Provide the [x, y] coordinate of the cell's center where the given text is located.  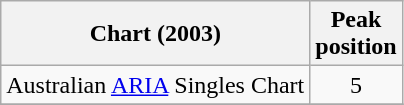
5 [356, 85]
Australian ARIA Singles Chart [156, 85]
Chart (2003) [156, 34]
Peakposition [356, 34]
